Extract the [X, Y] coordinate from the center of the cell holding the provided text.  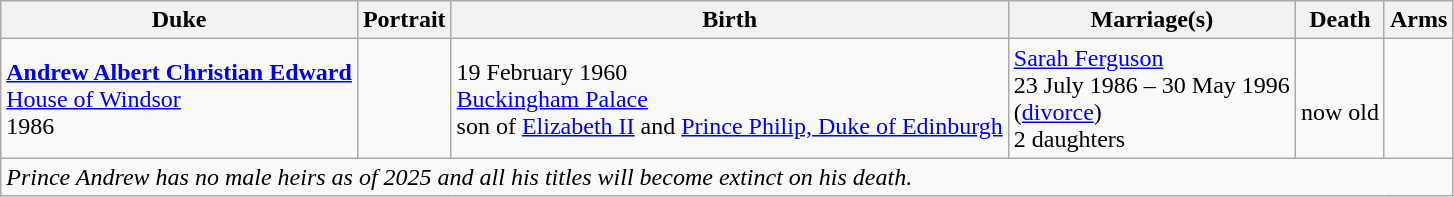
Prince Andrew has no male heirs as of 2025 and all his titles will become extinct on his death. [727, 177]
Portrait [404, 20]
Marriage(s) [1152, 20]
now old [1340, 98]
Arms [1418, 20]
19 February 1960Buckingham Palaceson of Elizabeth II and Prince Philip, Duke of Edinburgh [730, 98]
Sarah Ferguson23 July 1986 – 30 May 1996(divorce)2 daughters [1152, 98]
Death [1340, 20]
Birth [730, 20]
Duke [180, 20]
Andrew Albert Christian EdwardHouse of Windsor1986 [180, 98]
